Provide the (X, Y) coordinate of the cell's center where the given text is located.  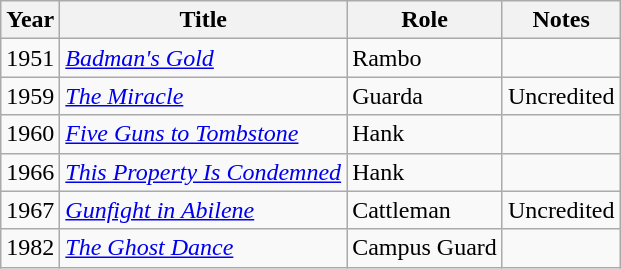
Gunfight in Abilene (204, 210)
Campus Guard (425, 248)
1982 (30, 248)
Year (30, 20)
The Miracle (204, 96)
This Property Is Condemned (204, 172)
Rambo (425, 58)
1960 (30, 134)
1959 (30, 96)
Five Guns to Tombstone (204, 134)
1966 (30, 172)
Badman's Gold (204, 58)
1951 (30, 58)
Guarda (425, 96)
The Ghost Dance (204, 248)
Title (204, 20)
1967 (30, 210)
Role (425, 20)
Notes (561, 20)
Cattleman (425, 210)
